Return [x, y] of the center of cell containing provided text 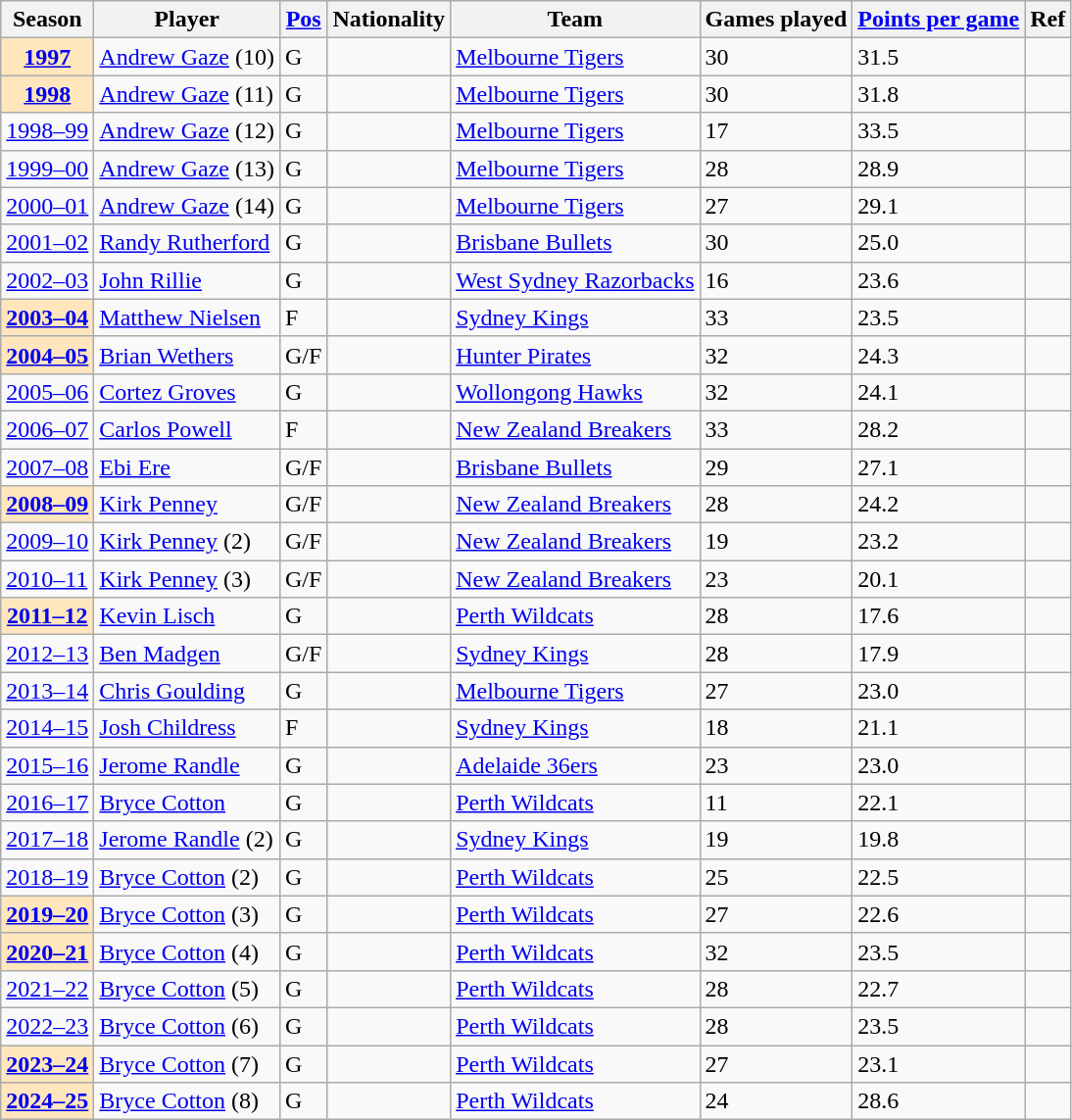
2012–13 [47, 654]
2008–09 [47, 505]
2002–03 [47, 280]
31.8 [939, 94]
2019–20 [47, 914]
21.1 [939, 728]
Nationality [389, 20]
28.6 [939, 1101]
22.5 [939, 877]
Kirk Penney (2) [187, 542]
Bryce Cotton (4) [187, 951]
Bryce Cotton (3) [187, 914]
Kirk Penney [187, 505]
Bryce Cotton (2) [187, 877]
20.1 [939, 579]
Cortez Groves [187, 392]
Kevin Lisch [187, 616]
25.0 [939, 243]
24.3 [939, 355]
2004–05 [47, 355]
Bryce Cotton (5) [187, 989]
25 [776, 877]
23.1 [939, 1063]
27.1 [939, 467]
22.6 [939, 914]
Wollongong Hawks [575, 392]
Randy Rutherford [187, 243]
24.2 [939, 505]
2021–22 [47, 989]
Bryce Cotton (8) [187, 1101]
2006–07 [47, 429]
Points per game [939, 20]
24 [776, 1101]
2009–10 [47, 542]
Andrew Gaze (13) [187, 169]
23.2 [939, 542]
Bryce Cotton (7) [187, 1063]
33.5 [939, 131]
Ref [1048, 20]
Brian Wethers [187, 355]
2015–16 [47, 765]
2018–19 [47, 877]
2014–15 [47, 728]
19.8 [939, 840]
Player [187, 20]
28.2 [939, 429]
11 [776, 803]
2013–14 [47, 691]
16 [776, 280]
Matthew Nielsen [187, 317]
2017–18 [47, 840]
29.1 [939, 206]
2020–21 [47, 951]
Jerome Randle [187, 765]
Chris Goulding [187, 691]
28.9 [939, 169]
2016–17 [47, 803]
22.1 [939, 803]
1998 [47, 94]
Andrew Gaze (11) [187, 94]
Andrew Gaze (14) [187, 206]
Andrew Gaze (10) [187, 57]
2022–23 [47, 1026]
2010–11 [47, 579]
2024–25 [47, 1101]
22.7 [939, 989]
Adelaide 36ers [575, 765]
24.1 [939, 392]
18 [776, 728]
Bryce Cotton [187, 803]
2000–01 [47, 206]
2007–08 [47, 467]
17.9 [939, 654]
Kirk Penney (3) [187, 579]
Andrew Gaze (12) [187, 131]
2011–12 [47, 616]
West Sydney Razorbacks [575, 280]
Pos [303, 20]
Games played [776, 20]
Season [47, 20]
2001–02 [47, 243]
1998–99 [47, 131]
Bryce Cotton (6) [187, 1026]
2023–24 [47, 1063]
17 [776, 131]
29 [776, 467]
31.5 [939, 57]
23.6 [939, 280]
John Rillie [187, 280]
2003–04 [47, 317]
Josh Childress [187, 728]
Hunter Pirates [575, 355]
Ben Madgen [187, 654]
Team [575, 20]
17.6 [939, 616]
Jerome Randle (2) [187, 840]
1999–00 [47, 169]
1997 [47, 57]
2005–06 [47, 392]
Carlos Powell [187, 429]
Ebi Ere [187, 467]
